Extract the (x, y) coordinate from the center of the cell holding the provided text.  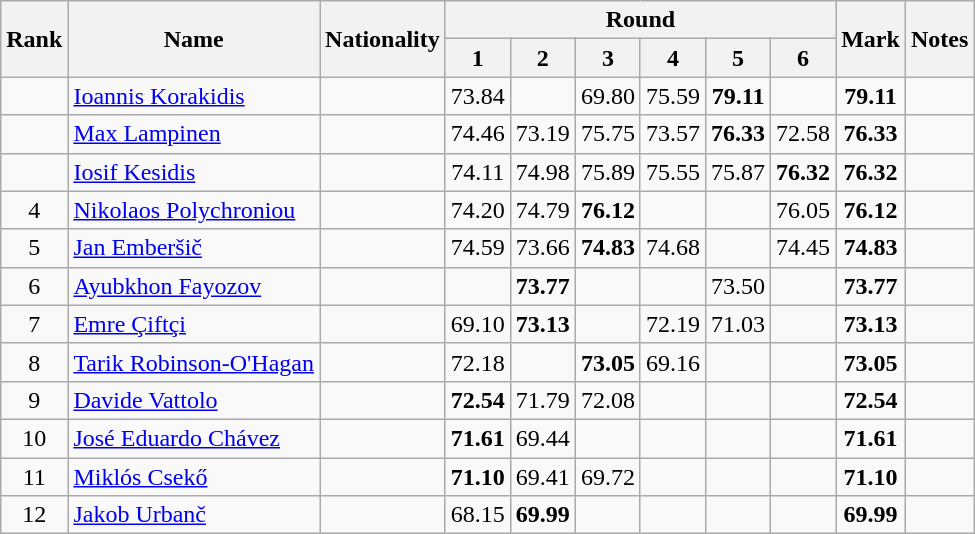
7 (34, 324)
68.15 (478, 515)
Ayubkhon Fayozov (194, 286)
76.05 (804, 210)
Rank (34, 39)
69.41 (542, 477)
72.58 (804, 134)
75.55 (672, 172)
73.57 (672, 134)
73.66 (542, 248)
Nikolaos Polychroniou (194, 210)
73.50 (738, 286)
71.03 (738, 324)
74.45 (804, 248)
74.59 (478, 248)
Davide Vattolo (194, 400)
69.10 (478, 324)
69.72 (608, 477)
Jakob Urbanč (194, 515)
74.20 (478, 210)
75.59 (672, 96)
69.80 (608, 96)
74.79 (542, 210)
72.08 (608, 400)
75.89 (608, 172)
Name (194, 39)
Round (640, 20)
74.11 (478, 172)
72.18 (478, 362)
69.44 (542, 438)
Jan Emberšič (194, 248)
Tarik Robinson-O'Hagan (194, 362)
72.19 (672, 324)
9 (34, 400)
74.46 (478, 134)
11 (34, 477)
Nationality (383, 39)
74.68 (672, 248)
69.16 (672, 362)
Max Lampinen (194, 134)
8 (34, 362)
10 (34, 438)
3 (608, 58)
Miklós Csekő (194, 477)
75.87 (738, 172)
Emre Çiftçi (194, 324)
Iosif Kesidis (194, 172)
1 (478, 58)
71.79 (542, 400)
José Eduardo Chávez (194, 438)
Notes (939, 39)
74.98 (542, 172)
2 (542, 58)
Ioannis Korakidis (194, 96)
Mark (871, 39)
75.75 (608, 134)
12 (34, 515)
73.84 (478, 96)
73.19 (542, 134)
